Provide the (x, y) coordinate of the cell's center where the given text is located.  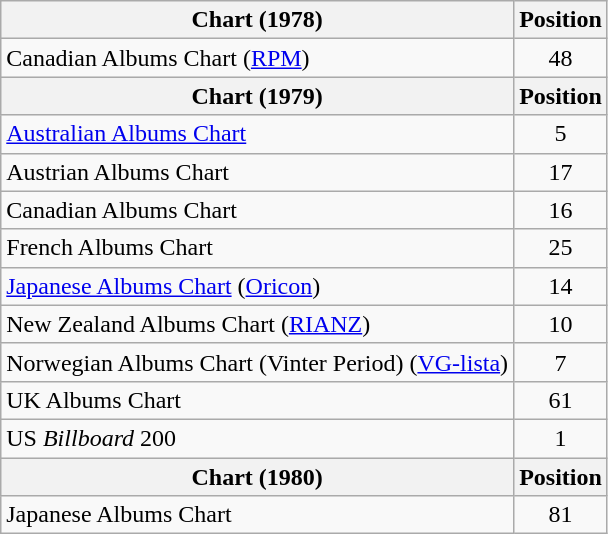
New Zealand Albums Chart (RIANZ) (258, 324)
Chart (1979) (258, 96)
61 (561, 400)
25 (561, 248)
5 (561, 134)
UK Albums Chart (258, 400)
Chart (1978) (258, 20)
Japanese Albums Chart (Oricon) (258, 286)
Norwegian Albums Chart (Vinter Period) (VG-lista) (258, 362)
Chart (1980) (258, 477)
1 (561, 438)
Canadian Albums Chart (RPM) (258, 58)
14 (561, 286)
Canadian Albums Chart (258, 210)
Austrian Albums Chart (258, 172)
10 (561, 324)
Japanese Albums Chart (258, 515)
16 (561, 210)
81 (561, 515)
US Billboard 200 (258, 438)
7 (561, 362)
48 (561, 58)
Australian Albums Chart (258, 134)
French Albums Chart (258, 248)
17 (561, 172)
